Scan for the cell matching the given text and deliver its (X, Y) coordinate at center. 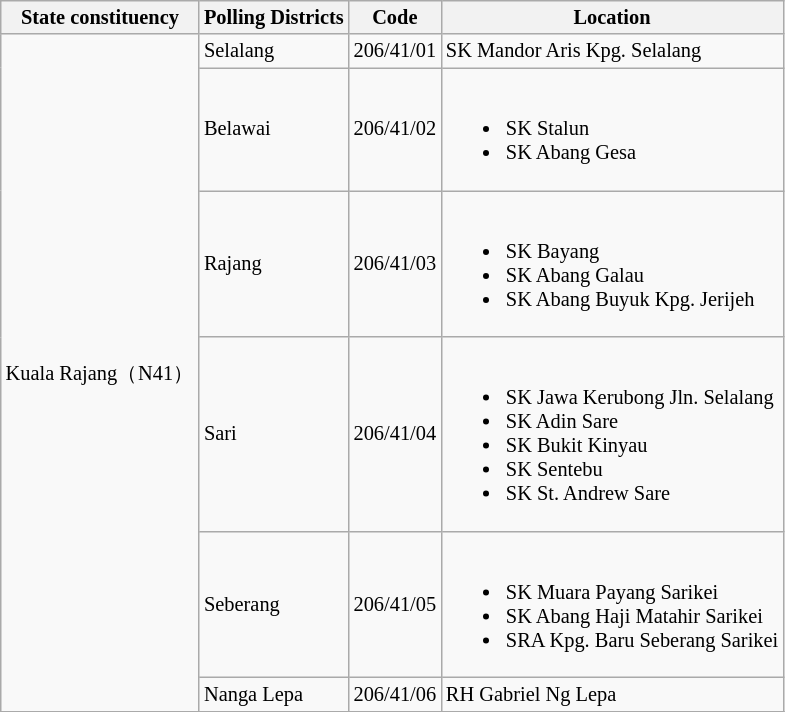
SK Jawa Kerubong Jln. SelalangSK Adin SareSK Bukit KinyauSK SentebuSK St. Andrew Sare (612, 434)
206/41/02 (395, 129)
Belawai (274, 129)
Code (395, 17)
Kuala Rajang（N41） (100, 372)
SK BayangSK Abang GalauSK Abang Buyuk Kpg. Jerijeh (612, 263)
Rajang (274, 263)
Nanga Lepa (274, 694)
SK Muara Payang SarikeiSK Abang Haji Matahir SarikeiSRA Kpg. Baru Seberang Sarikei (612, 604)
206/41/01 (395, 51)
SK Mandor Aris Kpg. Selalang (612, 51)
Location (612, 17)
Seberang (274, 604)
206/41/05 (395, 604)
206/41/04 (395, 434)
Polling Districts (274, 17)
Selalang (274, 51)
SK StalunSK Abang Gesa (612, 129)
206/41/03 (395, 263)
State constituency (100, 17)
Sari (274, 434)
RH Gabriel Ng Lepa (612, 694)
206/41/06 (395, 694)
